Scan for the cell matching the given text and deliver its (x, y) coordinate at center. 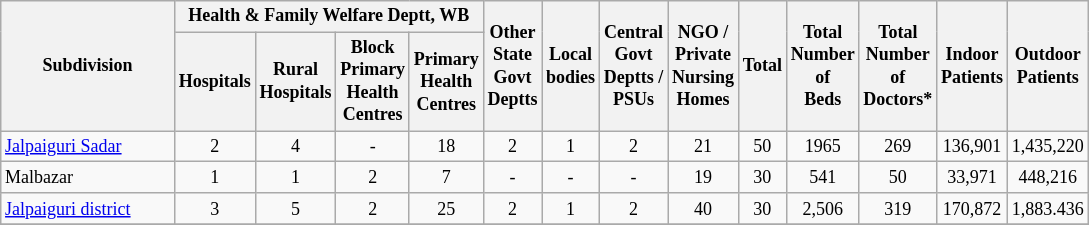
21 (704, 146)
Subdivision (88, 66)
Malbazar (88, 178)
7 (446, 178)
448,216 (1048, 178)
19 (704, 178)
18 (446, 146)
3 (214, 208)
TotalNumberofBeds (822, 66)
269 (898, 146)
Hospitals (214, 82)
1,883.436 (1048, 208)
33,971 (972, 178)
Health & Family Welfare Deptt, WB (328, 16)
CentralGovtDeptts /PSUs (633, 66)
25 (446, 208)
541 (822, 178)
4 (296, 146)
NGO /PrivateNursingHomes (704, 66)
PrimaryHealthCentres (446, 82)
OtherStateGovtDeptts (512, 66)
319 (898, 208)
BlockPrimaryHealthCentres (373, 82)
170,872 (972, 208)
1,435,220 (1048, 146)
1965 (822, 146)
136,901 (972, 146)
Jalpaiguri district (88, 208)
TotalNumberofDoctors* (898, 66)
Total (762, 66)
IndoorPatients (972, 66)
Localbodies (571, 66)
2,506 (822, 208)
5 (296, 208)
OutdoorPatients (1048, 66)
Jalpaiguri Sadar (88, 146)
40 (704, 208)
RuralHospitals (296, 82)
